For the text-containing cell, return its midpoint in (X, Y) coordinate format. 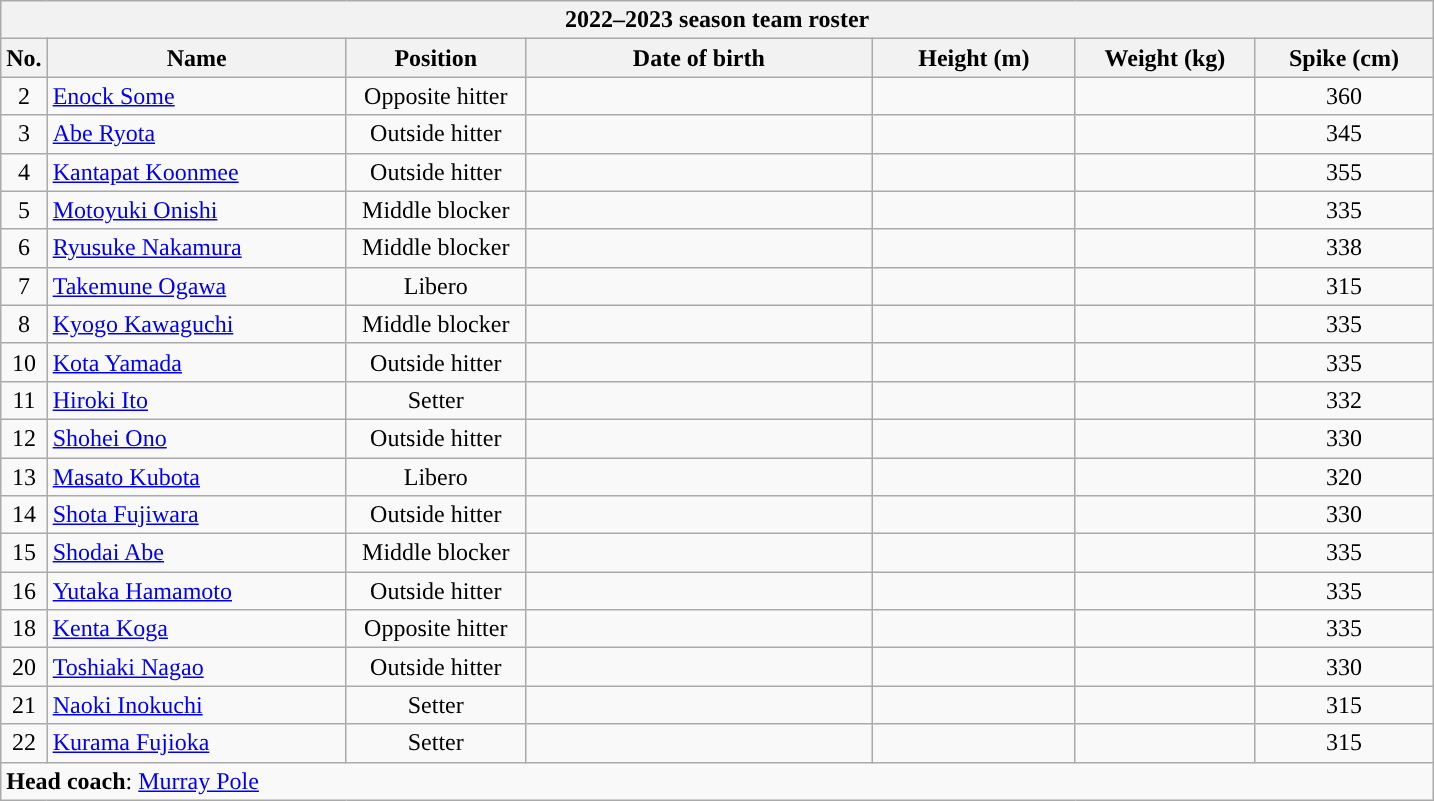
7 (24, 286)
Position (436, 58)
Takemune Ogawa (196, 286)
Toshiaki Nagao (196, 667)
10 (24, 362)
22 (24, 743)
Date of birth (698, 58)
Kota Yamada (196, 362)
21 (24, 705)
3 (24, 134)
Masato Kubota (196, 477)
12 (24, 438)
360 (1344, 96)
Kantapat Koonmee (196, 172)
13 (24, 477)
2022–2023 season team roster (718, 20)
16 (24, 591)
18 (24, 629)
Kurama Fujioka (196, 743)
Hiroki Ito (196, 400)
Shohei Ono (196, 438)
14 (24, 515)
Head coach: Murray Pole (718, 781)
Spike (cm) (1344, 58)
Height (m) (974, 58)
Yutaka Hamamoto (196, 591)
2 (24, 96)
11 (24, 400)
4 (24, 172)
20 (24, 667)
15 (24, 553)
5 (24, 210)
Kenta Koga (196, 629)
No. (24, 58)
Shota Fujiwara (196, 515)
Abe Ryota (196, 134)
Shodai Abe (196, 553)
Motoyuki Onishi (196, 210)
Ryusuke Nakamura (196, 248)
Weight (kg) (1164, 58)
Enock Some (196, 96)
8 (24, 324)
Kyogo Kawaguchi (196, 324)
355 (1344, 172)
332 (1344, 400)
338 (1344, 248)
6 (24, 248)
Naoki Inokuchi (196, 705)
345 (1344, 134)
320 (1344, 477)
Name (196, 58)
